From the cell containing the given text, extract its center point as (X, Y) coordinate. 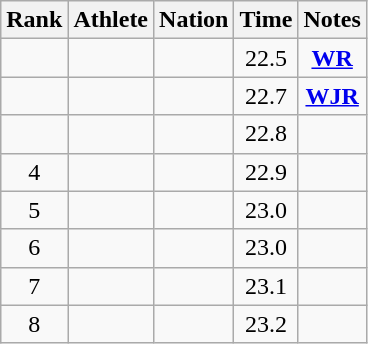
22.8 (266, 134)
Nation (194, 20)
22.7 (266, 96)
WR (332, 58)
6 (34, 248)
23.2 (266, 324)
Athlete (111, 20)
23.1 (266, 286)
4 (34, 172)
5 (34, 210)
Rank (34, 20)
Time (266, 20)
Notes (332, 20)
7 (34, 286)
22.9 (266, 172)
22.5 (266, 58)
WJR (332, 96)
8 (34, 324)
